Provide the [X, Y] coordinate of the cell's center where the given text is located.  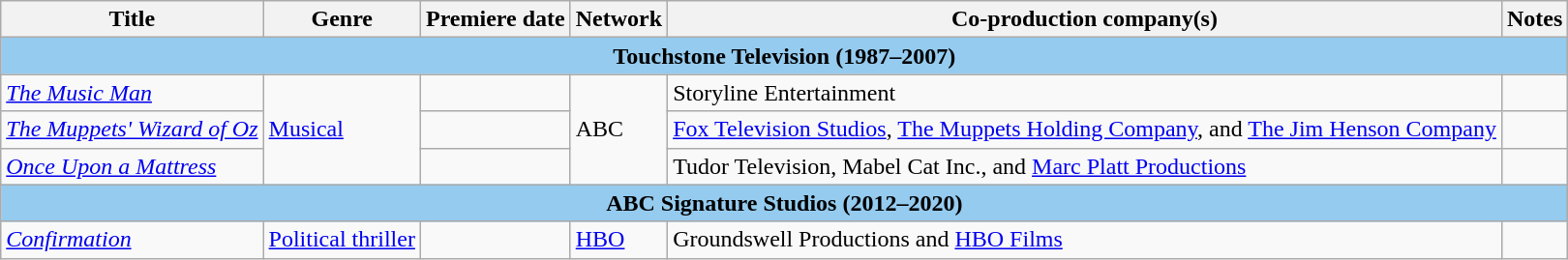
The Muppets' Wizard of Oz [132, 130]
Notes [1534, 19]
The Music Man [132, 93]
Touchstone Television (1987–2007) [784, 56]
ABC [618, 130]
Co-production company(s) [1085, 19]
Genre [342, 19]
Once Upon a Mattress [132, 166]
HBO [618, 240]
Network [618, 19]
Premiere date [496, 19]
Title [132, 19]
Political thriller [342, 240]
Musical [342, 130]
Fox Television Studios, The Muppets Holding Company, and The Jim Henson Company [1085, 130]
ABC Signature Studios (2012–2020) [784, 203]
Tudor Television, Mabel Cat Inc., and Marc Platt Productions [1085, 166]
Groundswell Productions and HBO Films [1085, 240]
Storyline Entertainment [1085, 93]
Confirmation [132, 240]
